Provide the [X, Y] coordinate of the cell's center where the given text is located.  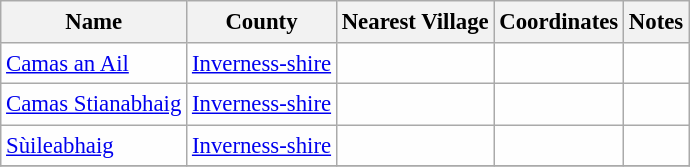
Notes [656, 22]
Sùileabhaig [94, 146]
Name [94, 22]
County [262, 22]
Camas an Ail [94, 62]
Coordinates [559, 22]
Nearest Village [415, 22]
Camas Stianabhaig [94, 104]
